Detect which cell encompasses the target text, then output its (X, Y) center coordinate. 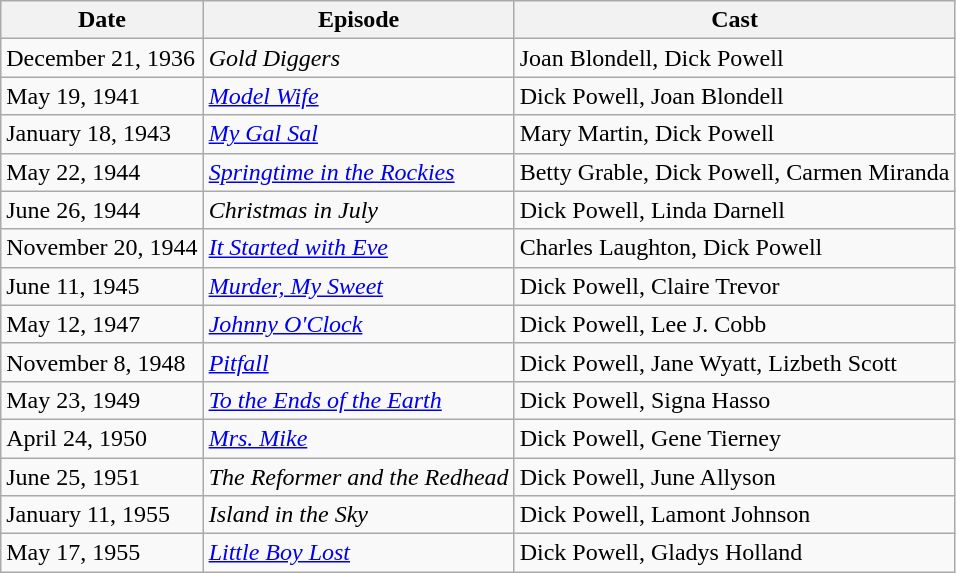
June 25, 1951 (102, 477)
Cast (734, 20)
Date (102, 20)
Dick Powell, Signa Hasso (734, 400)
January 18, 1943 (102, 134)
April 24, 1950 (102, 438)
Mary Martin, Dick Powell (734, 134)
November 8, 1948 (102, 362)
Gold Diggers (358, 58)
Dick Powell, Gene Tierney (734, 438)
Dick Powell, Lamont Johnson (734, 515)
It Started with Eve (358, 248)
May 12, 1947 (102, 324)
Charles Laughton, Dick Powell (734, 248)
May 19, 1941 (102, 96)
Dick Powell, Jane Wyatt, Lizbeth Scott (734, 362)
June 11, 1945 (102, 286)
My Gal Sal (358, 134)
Christmas in July (358, 210)
Dick Powell, Lee J. Cobb (734, 324)
December 21, 1936 (102, 58)
The Reformer and the Redhead (358, 477)
Pitfall (358, 362)
To the Ends of the Earth (358, 400)
Dick Powell, Linda Darnell (734, 210)
June 26, 1944 (102, 210)
Dick Powell, Joan Blondell (734, 96)
Dick Powell, June Allyson (734, 477)
Joan Blondell, Dick Powell (734, 58)
January 11, 1955 (102, 515)
Dick Powell, Gladys Holland (734, 553)
Episode (358, 20)
Little Boy Lost (358, 553)
Mrs. Mike (358, 438)
Johnny O'Clock (358, 324)
Springtime in the Rockies (358, 172)
Dick Powell, Claire Trevor (734, 286)
May 17, 1955 (102, 553)
Model Wife (358, 96)
May 23, 1949 (102, 400)
May 22, 1944 (102, 172)
Island in the Sky (358, 515)
Betty Grable, Dick Powell, Carmen Miranda (734, 172)
November 20, 1944 (102, 248)
Murder, My Sweet (358, 286)
